Scan for the cell matching the given text and deliver its [X, Y] coordinate at center. 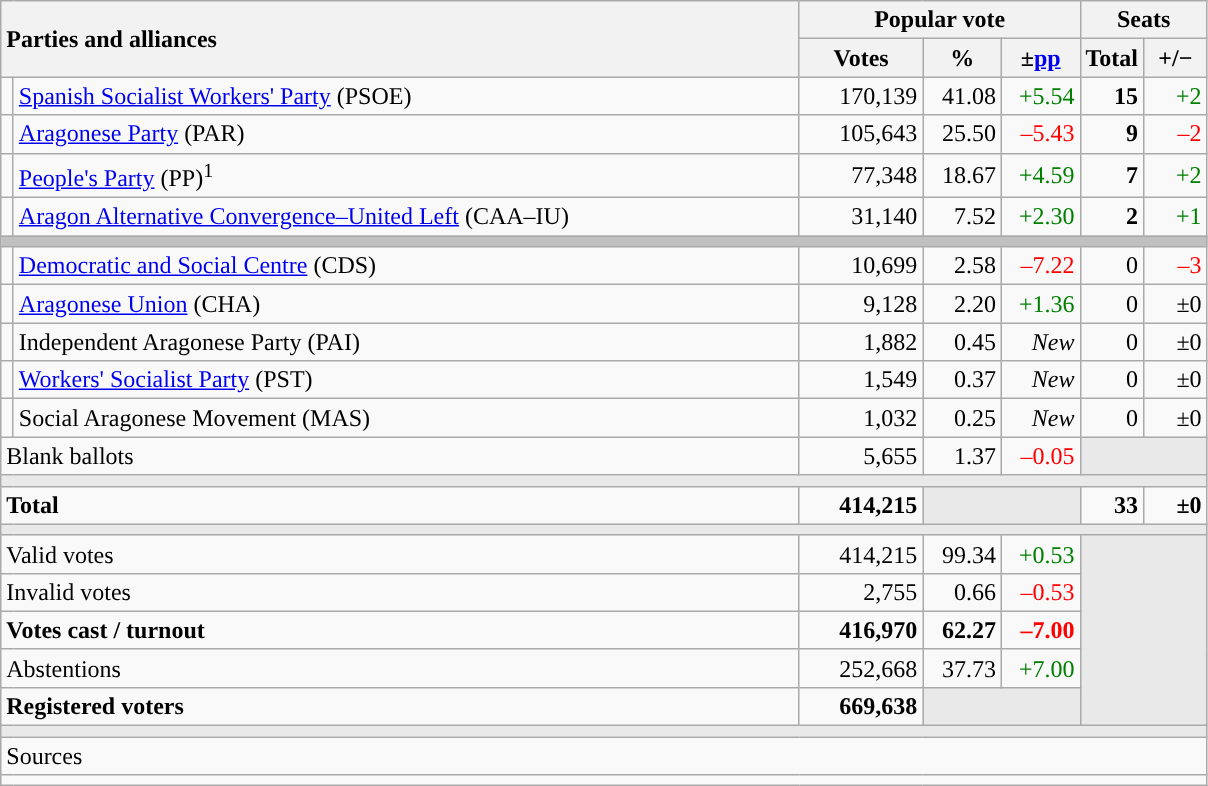
+5.54 [1040, 96]
Aragon Alternative Convergence–United Left (CAA–IU) [406, 217]
0.66 [962, 592]
2.20 [962, 304]
9 [1112, 134]
2 [1112, 217]
25.50 [962, 134]
1,882 [861, 342]
+1.36 [1040, 304]
7.52 [962, 217]
77,348 [861, 176]
0.45 [962, 342]
Spanish Socialist Workers' Party (PSOE) [406, 96]
10,699 [861, 266]
170,139 [861, 96]
Abstentions [400, 668]
+4.59 [1040, 176]
–0.05 [1040, 456]
People's Party (PP)1 [406, 176]
–7.22 [1040, 266]
252,668 [861, 668]
5,655 [861, 456]
99.34 [962, 554]
1,032 [861, 418]
0.25 [962, 418]
416,970 [861, 630]
62.27 [962, 630]
0.37 [962, 380]
Aragonese Party (PAR) [406, 134]
7 [1112, 176]
Workers' Socialist Party (PST) [406, 380]
–5.43 [1040, 134]
Votes [861, 58]
1.37 [962, 456]
+1 [1176, 217]
Invalid votes [400, 592]
105,643 [861, 134]
% [962, 58]
1,549 [861, 380]
9,128 [861, 304]
15 [1112, 96]
Popular vote [940, 20]
–7.00 [1040, 630]
Registered voters [400, 706]
18.67 [962, 176]
2,755 [861, 592]
669,638 [861, 706]
33 [1112, 505]
Independent Aragonese Party (PAI) [406, 342]
Sources [604, 756]
+2.30 [1040, 217]
37.73 [962, 668]
Votes cast / turnout [400, 630]
–3 [1176, 266]
41.08 [962, 96]
Seats [1144, 20]
Parties and alliances [400, 39]
2.58 [962, 266]
Democratic and Social Centre (CDS) [406, 266]
–0.53 [1040, 592]
Aragonese Union (CHA) [406, 304]
+/− [1176, 58]
31,140 [861, 217]
–2 [1176, 134]
Blank ballots [400, 456]
Social Aragonese Movement (MAS) [406, 418]
+7.00 [1040, 668]
Valid votes [400, 554]
±pp [1040, 58]
+0.53 [1040, 554]
